Provide the [X, Y] coordinate of the cell's center where the given text is located.  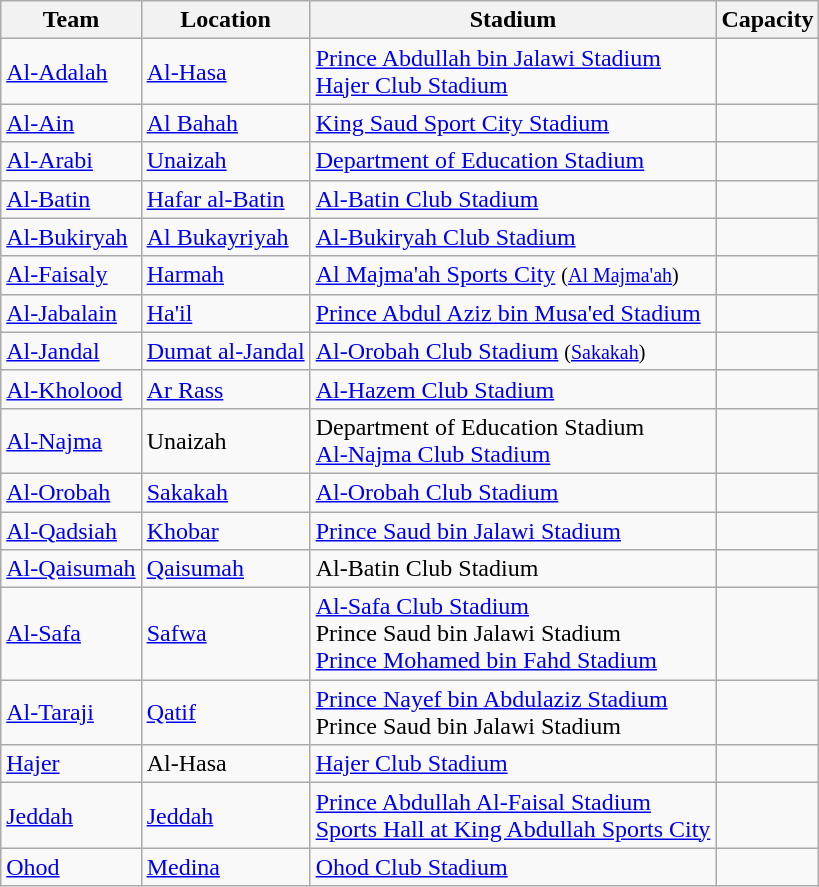
Al-Orobah [71, 492]
Al-Bukiryah [71, 237]
Al-Faisaly [71, 275]
Al-Orobah Club Stadium [513, 492]
Prince Abdul Aziz bin Musa'ed Stadium [513, 313]
Al-Hazem Club Stadium [513, 389]
Al-Adalah [71, 72]
Al-Bukiryah Club Stadium [513, 237]
Al-Jabalain [71, 313]
Ohod Club Stadium [513, 867]
Prince Saud bin Jalawi Stadium [513, 531]
Hafar al-Batin [226, 199]
Department of Education StadiumAl-Najma Club Stadium [513, 440]
Prince Abdullah Al-Faisal StadiumSports Hall at King Abdullah Sports City [513, 816]
Harmah [226, 275]
Al-Safa [71, 634]
Al Bukayriyah [226, 237]
Al-Taraji [71, 712]
Safwa [226, 634]
Qaisumah [226, 569]
Al-Ain [71, 123]
Ohod [71, 867]
Medina [226, 867]
Sakakah [226, 492]
Location [226, 20]
Team [71, 20]
King Saud Sport City Stadium [513, 123]
Hajer Club Stadium [513, 764]
Capacity [768, 20]
Al Majma'ah Sports City (Al Majma'ah) [513, 275]
Khobar [226, 531]
Prince Abdullah bin Jalawi StadiumHajer Club Stadium [513, 72]
Al-Batin [71, 199]
Ha'il [226, 313]
Al-Jandal [71, 351]
Department of Education Stadium [513, 161]
Hajer [71, 764]
Al Bahah [226, 123]
Ar Rass [226, 389]
Al-Kholood [71, 389]
Al-Qaisumah [71, 569]
Al-Safa Club StadiumPrince Saud bin Jalawi Stadium Prince Mohamed bin Fahd Stadium [513, 634]
Dumat al-Jandal [226, 351]
Stadium [513, 20]
Al-Najma [71, 440]
Al-Orobah Club Stadium (Sakakah) [513, 351]
Qatif [226, 712]
Al-Arabi [71, 161]
Prince Nayef bin Abdulaziz StadiumPrince Saud bin Jalawi Stadium [513, 712]
Al-Qadsiah [71, 531]
